Provide the [x, y] coordinate of the cell's center where the given text is located.  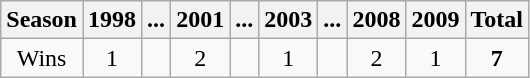
2009 [436, 20]
Total [497, 20]
2001 [200, 20]
2003 [288, 20]
Season [42, 20]
7 [497, 58]
2008 [376, 20]
Wins [42, 58]
1998 [112, 20]
